Detect which cell encompasses the target text, then output its [x, y] center coordinate. 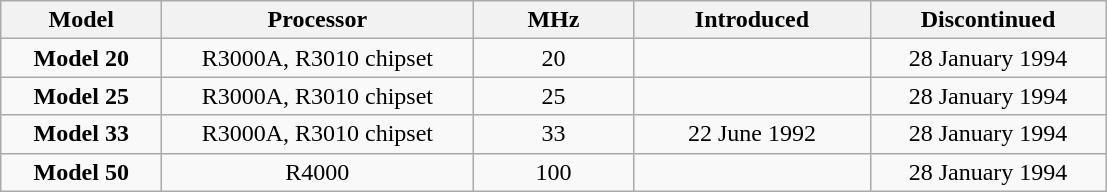
33 [554, 134]
20 [554, 58]
Model 50 [82, 172]
Processor [318, 20]
100 [554, 172]
22 June 1992 [752, 134]
Model 25 [82, 96]
Introduced [752, 20]
Discontinued [988, 20]
Model 20 [82, 58]
Model [82, 20]
25 [554, 96]
R4000 [318, 172]
Model 33 [82, 134]
MHz [554, 20]
